Determine the (X, Y) coordinate at the center of the cell enclosing the given text.  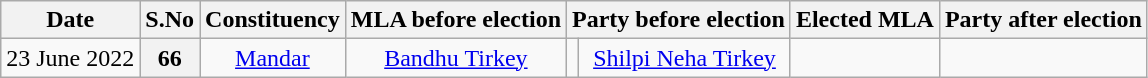
66 (170, 58)
Constituency (273, 20)
Bandhu Tirkey (456, 58)
23 June 2022 (70, 58)
MLA before election (456, 20)
Date (70, 20)
Party after election (1043, 20)
Party before election (679, 20)
Elected MLA (864, 20)
S.No (170, 20)
Shilpi Neha Tirkey (685, 58)
Mandar (273, 58)
